Extract the [X, Y] coordinate from the center of the cell holding the provided text.  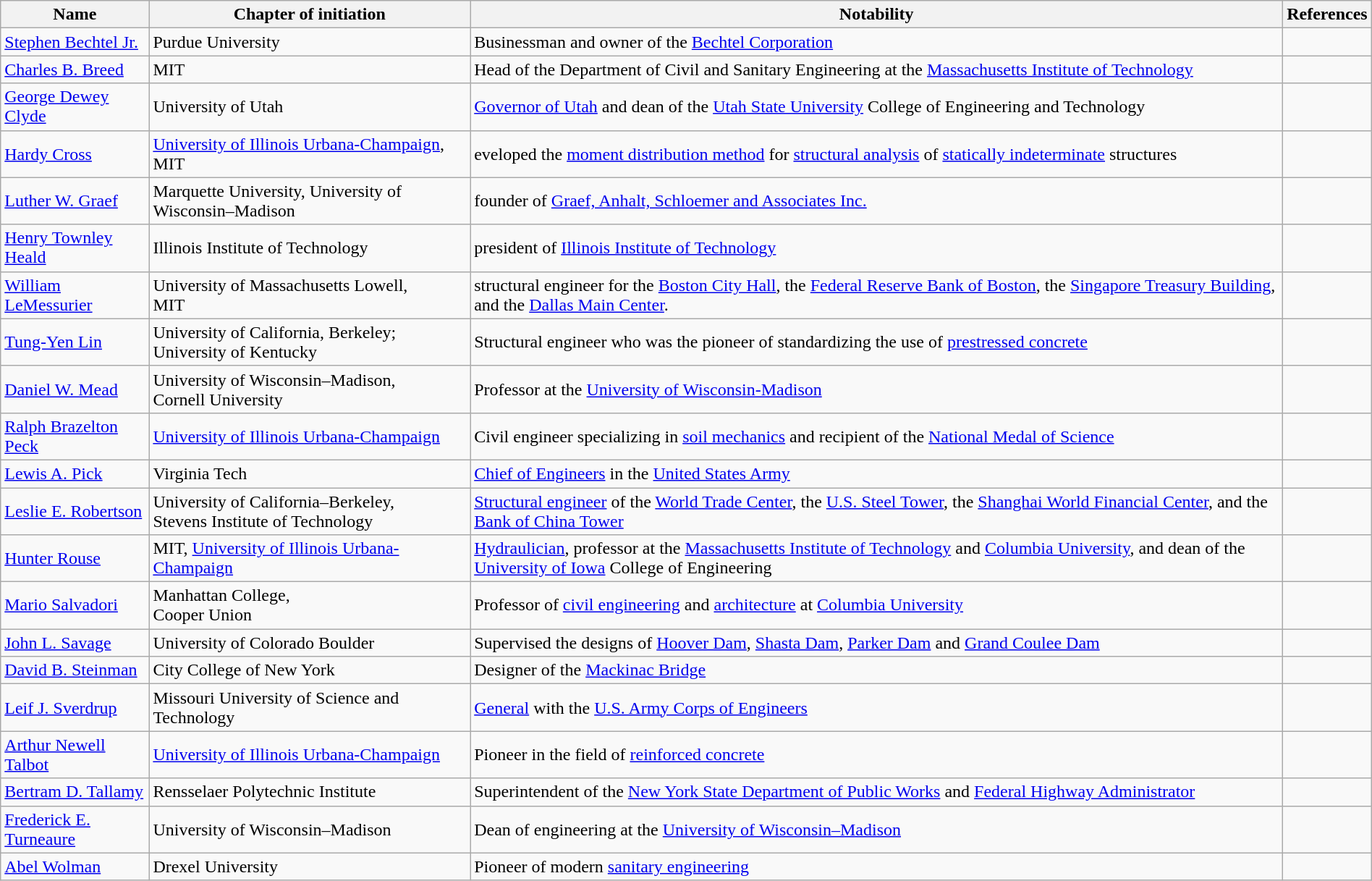
Governor of Utah and dean of the Utah State University College of Engineering and Technology [877, 107]
structural engineer for the Boston City Hall, the Federal Reserve Bank of Boston, the Singapore Treasury Building, and the Dallas Main Center. [877, 295]
Manhattan College,Cooper Union [310, 605]
Bertram D. Tallamy [75, 792]
Missouri University of Science and Technology [310, 708]
University of Massachusetts Lowell,MIT [310, 295]
Dean of engineering at the University of Wisconsin–Madison [877, 830]
Pioneer of modern sanitary engineering [877, 867]
University of Utah [310, 107]
Hardy Cross [75, 153]
General with the U.S. Army Corps of Engineers [877, 708]
References [1327, 14]
MIT [310, 69]
Supervised the designs of Hoover Dam, Shasta Dam, Parker Dam and Grand Coulee Dam [877, 643]
Designer of the Mackinac Bridge [877, 670]
Head of the Department of Civil and Sanitary Engineering at the Massachusetts Institute of Technology [877, 69]
George Dewey Clyde [75, 107]
Virginia Tech [310, 473]
Abel Wolman [75, 867]
Professor of civil engineering and architecture at Columbia University [877, 605]
Purdue University [310, 42]
Daniel W. Mead [75, 389]
Leif J. Sverdrup [75, 708]
University of Wisconsin–Madison,Cornell University [310, 389]
Civil engineer specializing in soil mechanics and recipient of the National Medal of Science [877, 436]
David B. Steinman [75, 670]
University of California–Berkeley,Stevens Institute of Technology [310, 511]
University of Illinois Urbana-Champaign, MIT [310, 153]
Drexel University [310, 867]
Rensselaer Polytechnic Institute [310, 792]
University of Colorado Boulder [310, 643]
University of Wisconsin–Madison [310, 830]
Henry Townley Heald [75, 248]
president of Illinois Institute of Technology [877, 248]
eveloped the moment distribution method for structural analysis of statically indeterminate structures [877, 153]
Marquette University, University of Wisconsin–Madison [310, 201]
Leslie E. Robertson [75, 511]
Illinois Institute of Technology [310, 248]
Structural engineer who was the pioneer of standardizing the use of prestressed concrete [877, 342]
Arthur Newell Talbot [75, 754]
Chapter of initiation [310, 14]
Ralph Brazelton Peck [75, 436]
MIT, University of Illinois Urbana-Champaign [310, 559]
Name [75, 14]
Hunter Rouse [75, 559]
Pioneer in the field of reinforced concrete [877, 754]
Frederick E. Turneaure [75, 830]
Lewis A. Pick [75, 473]
Superintendent of the New York State Department of Public Works and Federal Highway Administrator [877, 792]
Charles B. Breed [75, 69]
Luther W. Graef [75, 201]
Tung-Yen Lin [75, 342]
City College of New York [310, 670]
Mario Salvadori [75, 605]
Professor at the University of Wisconsin-Madison [877, 389]
University of California, Berkeley;University of Kentucky [310, 342]
John L. Savage [75, 643]
Businessman and owner of the Bechtel Corporation [877, 42]
Chief of Engineers in the United States Army [877, 473]
Stephen Bechtel Jr. [75, 42]
William LeMessurier [75, 295]
Notability [877, 14]
founder of Graef, Anhalt, Schloemer and Associates Inc. [877, 201]
Structural engineer of the World Trade Center, the U.S. Steel Tower, the Shanghai World Financial Center, and the Bank of China Tower [877, 511]
